Find where the given text appears and provide that cell's center as (X, Y) coordinate. 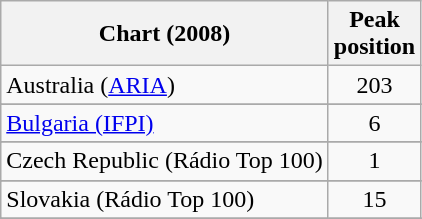
Peakposition (374, 34)
Chart (2008) (165, 34)
Czech Republic (Rádio Top 100) (165, 161)
Australia (ARIA) (165, 85)
1 (374, 161)
15 (374, 199)
203 (374, 85)
Slovakia (Rádio Top 100) (165, 199)
6 (374, 123)
Bulgaria (IFPI) (165, 123)
